Find where the given text appears and provide that cell's center as (X, Y) coordinate. 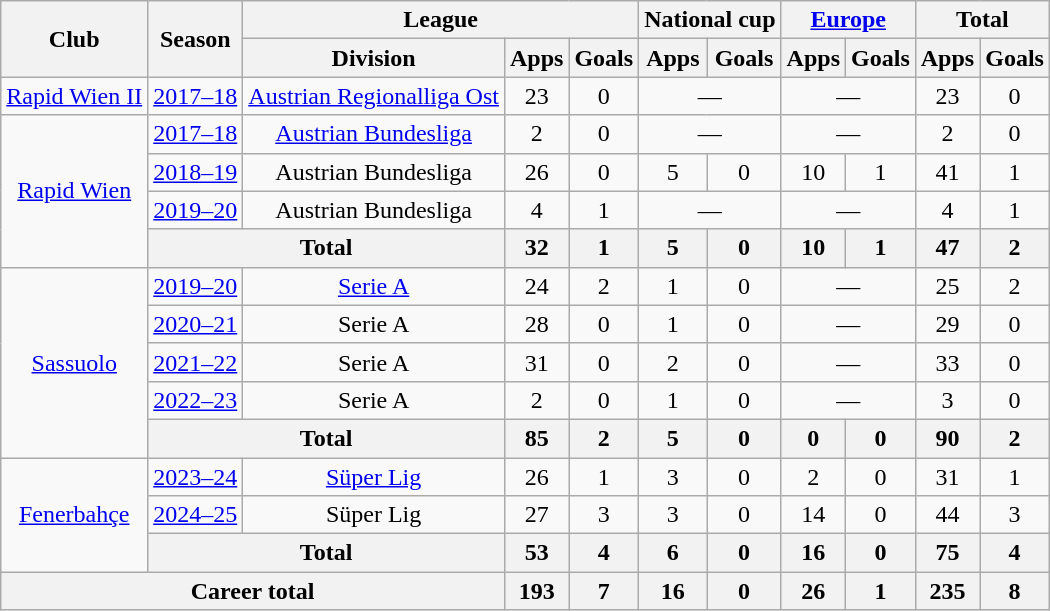
41 (947, 172)
33 (947, 362)
National cup (710, 20)
2023–24 (196, 477)
8 (1015, 591)
2024–25 (196, 515)
235 (947, 591)
27 (536, 515)
29 (947, 324)
Austrian Regionalliga Ost (374, 96)
2022–23 (196, 400)
Season (196, 39)
Rapid Wien II (74, 96)
85 (536, 438)
24 (536, 286)
2021–22 (196, 362)
7 (604, 591)
32 (536, 248)
Career total (253, 591)
League (441, 20)
44 (947, 515)
28 (536, 324)
25 (947, 286)
Division (374, 58)
90 (947, 438)
Club (74, 39)
Europe (848, 20)
2018–19 (196, 172)
2020–21 (196, 324)
53 (536, 553)
47 (947, 248)
14 (813, 515)
Rapid Wien (74, 191)
6 (673, 553)
75 (947, 553)
193 (536, 591)
Fenerbahçe (74, 515)
Sassuolo (74, 362)
